Search for the cell housing the specified text and yield its (X, Y) center coordinate. 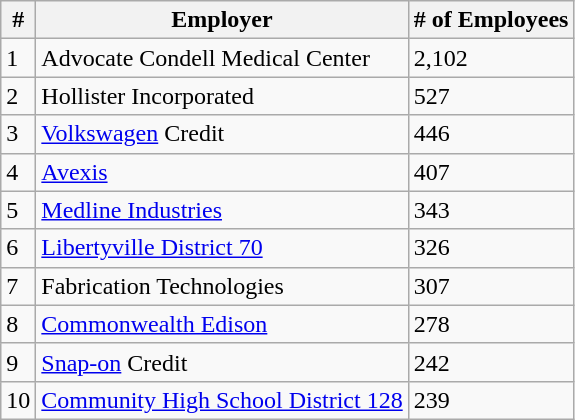
307 (491, 286)
2,102 (491, 58)
Employer (222, 20)
Avexis (222, 172)
278 (491, 324)
4 (18, 172)
Advocate Condell Medical Center (222, 58)
3 (18, 134)
343 (491, 210)
326 (491, 248)
Community High School District 128 (222, 400)
# (18, 20)
Snap-on Credit (222, 362)
6 (18, 248)
Medline Industries (222, 210)
2 (18, 96)
Commonwealth Edison (222, 324)
# of Employees (491, 20)
8 (18, 324)
Fabrication Technologies (222, 286)
9 (18, 362)
10 (18, 400)
Libertyville District 70 (222, 248)
407 (491, 172)
1 (18, 58)
446 (491, 134)
Hollister Incorporated (222, 96)
239 (491, 400)
5 (18, 210)
242 (491, 362)
527 (491, 96)
7 (18, 286)
Volkswagen Credit (222, 134)
